Search for the cell housing the specified text and yield its [x, y] center coordinate. 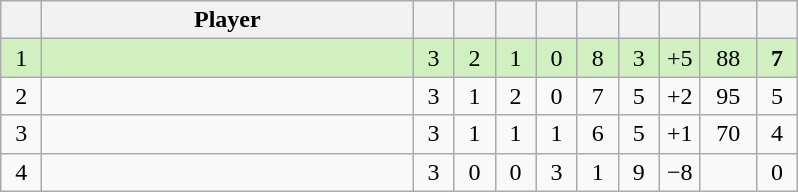
88 [728, 58]
+1 [680, 134]
8 [598, 58]
−8 [680, 172]
+2 [680, 96]
6 [598, 134]
95 [728, 96]
9 [638, 172]
+5 [680, 58]
Player [228, 20]
70 [728, 134]
